Pinpoint the cell where the given text exists, returning its [x, y] midpoint coordinate. 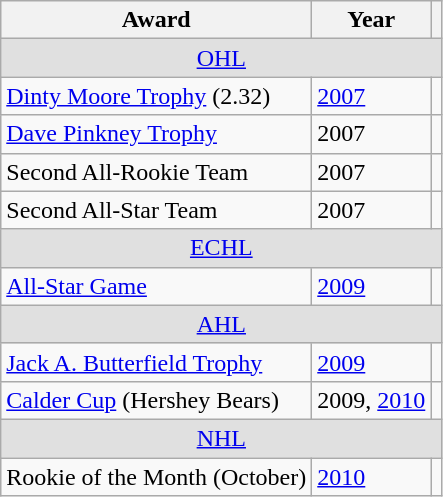
Second All-Rookie Team [156, 172]
Second All-Star Team [156, 210]
Dinty Moore Trophy (2.32) [156, 96]
Dave Pinkney Trophy [156, 134]
Rookie of the Month (October) [156, 477]
Year [372, 20]
Calder Cup (Hershey Bears) [156, 400]
AHL [222, 324]
ECHL [222, 248]
All-Star Game [156, 286]
NHL [222, 438]
2009, 2010 [372, 400]
Jack A. Butterfield Trophy [156, 362]
Award [156, 20]
2010 [372, 477]
OHL [222, 58]
